Identify which cell holds the provided text, then report its [X, Y] central coordinate. 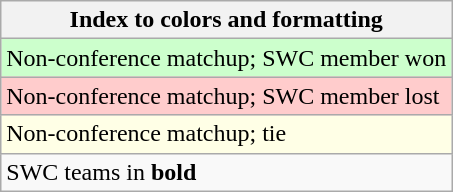
SWC teams in bold [226, 172]
Non-conference matchup; SWC member won [226, 58]
Index to colors and formatting [226, 20]
Non-conference matchup; tie [226, 134]
Non-conference matchup; SWC member lost [226, 96]
